Output the (x, y) coordinate of the center of the cell containing the given text.  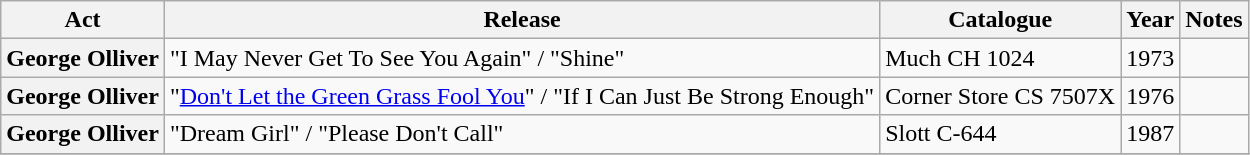
"I May Never Get To See You Again" / "Shine" (522, 58)
Slott C-644 (1000, 134)
"Dream Girl" / "Please Don't Call" (522, 134)
Act (83, 20)
Release (522, 20)
Much CH 1024 (1000, 58)
"Don't Let the Green Grass Fool You" / "If I Can Just Be Strong Enough" (522, 96)
Catalogue (1000, 20)
1973 (1150, 58)
Year (1150, 20)
Corner Store CS 7507X (1000, 96)
1976 (1150, 96)
Notes (1214, 20)
1987 (1150, 134)
